Return (x, y) of the center of cell containing provided text 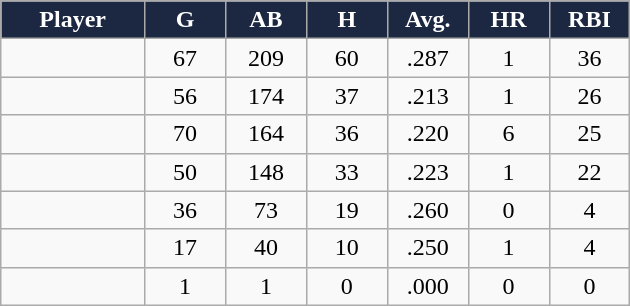
Avg. (428, 20)
19 (346, 210)
148 (266, 172)
G (186, 20)
164 (266, 134)
174 (266, 96)
73 (266, 210)
25 (590, 134)
22 (590, 172)
209 (266, 58)
67 (186, 58)
AB (266, 20)
26 (590, 96)
10 (346, 248)
.223 (428, 172)
.250 (428, 248)
HR (508, 20)
.000 (428, 286)
70 (186, 134)
37 (346, 96)
H (346, 20)
17 (186, 248)
.220 (428, 134)
40 (266, 248)
6 (508, 134)
.213 (428, 96)
56 (186, 96)
.260 (428, 210)
Player (73, 20)
33 (346, 172)
60 (346, 58)
.287 (428, 58)
RBI (590, 20)
50 (186, 172)
